Find where the given text appears and provide that cell's center as (x, y) coordinate. 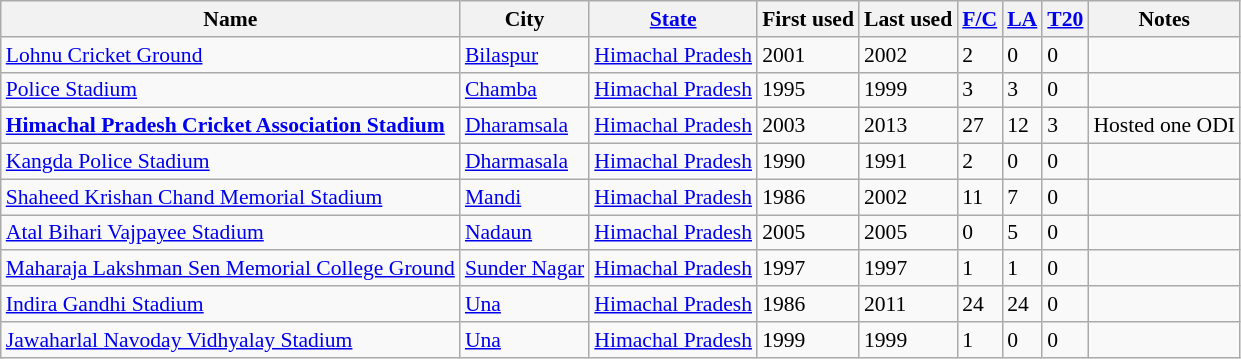
Shaheed Krishan Chand Memorial Stadium (230, 197)
State (673, 19)
T20 (1065, 19)
Indira Gandhi Stadium (230, 304)
2013 (908, 126)
Dharmasala (524, 162)
2011 (908, 304)
1990 (808, 162)
Himachal Pradesh Cricket Association Stadium (230, 126)
Kangda Police Stadium (230, 162)
12 (1022, 126)
City (524, 19)
First used (808, 19)
Bilaspur (524, 55)
Hosted one ODI (1164, 126)
Chamba (524, 90)
Notes (1164, 19)
1995 (808, 90)
Jawaharlal Navoday Vidhyalay Stadium (230, 340)
11 (980, 197)
1991 (908, 162)
Last used (908, 19)
Sunder Nagar (524, 269)
LA (1022, 19)
Mandi (524, 197)
Police Stadium (230, 90)
F/C (980, 19)
Maharaja Lakshman Sen Memorial College Ground (230, 269)
Nadaun (524, 233)
Name (230, 19)
Lohnu Cricket Ground (230, 55)
2003 (808, 126)
27 (980, 126)
Dharamsala (524, 126)
7 (1022, 197)
2001 (808, 55)
Atal Bihari Vajpayee Stadium (230, 233)
5 (1022, 233)
